Scan for the cell matching the given text and deliver its [X, Y] coordinate at center. 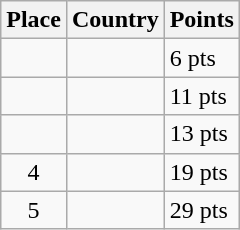
Points [202, 20]
6 pts [202, 58]
29 pts [202, 210]
19 pts [202, 172]
Place [34, 20]
Country [115, 20]
5 [34, 210]
11 pts [202, 96]
13 pts [202, 134]
4 [34, 172]
